Provide the (X, Y) coordinate of the cell's center where the given text is located.  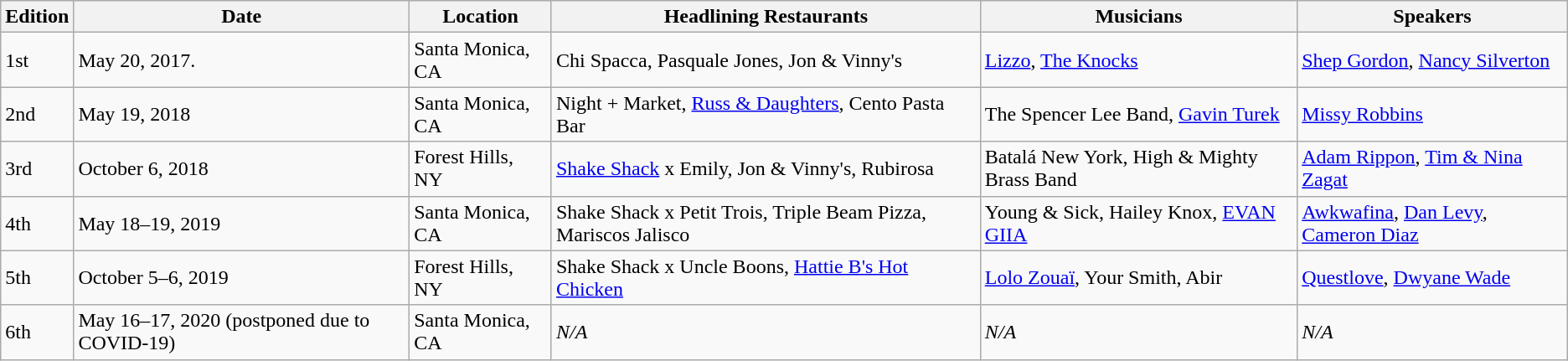
Chi Spacca, Pasquale Jones, Jon & Vinny's (766, 60)
2nd (37, 114)
Location (481, 17)
Shep Gordon, Nancy Silverton (1432, 60)
October 5–6, 2019 (241, 278)
Adam Rippon, Tim & Nina Zagat (1432, 169)
Musicians (1138, 17)
Night + Market, Russ & Daughters, Cento Pasta Bar (766, 114)
5th (37, 278)
Headlining Restaurants (766, 17)
Speakers (1432, 17)
Batalá New York, High & Mighty Brass Band (1138, 169)
Missy Robbins (1432, 114)
Lizzo, The Knocks (1138, 60)
Awkwafina, Dan Levy, Cameron Diaz (1432, 223)
Shake Shack x Petit Trois, Triple Beam Pizza, Mariscos Jalisco (766, 223)
October 6, 2018 (241, 169)
Questlove, Dwyane Wade (1432, 278)
Lolo Zouaï, Your Smith, Abir (1138, 278)
May 19, 2018 (241, 114)
Shake Shack x Uncle Boons, Hattie B's Hot Chicken (766, 278)
The Spencer Lee Band, Gavin Turek (1138, 114)
Edition (37, 17)
May 18–19, 2019 (241, 223)
1st (37, 60)
6th (37, 332)
4th (37, 223)
3rd (37, 169)
Young & Sick, Hailey Knox, EVAN GIIA (1138, 223)
May 16–17, 2020 (postponed due to COVID-19) (241, 332)
Shake Shack x Emily, Jon & Vinny's, Rubirosa (766, 169)
Date (241, 17)
May 20, 2017. (241, 60)
